Capture the cell that displays the provided text and extract its (x, y) central coordinate. 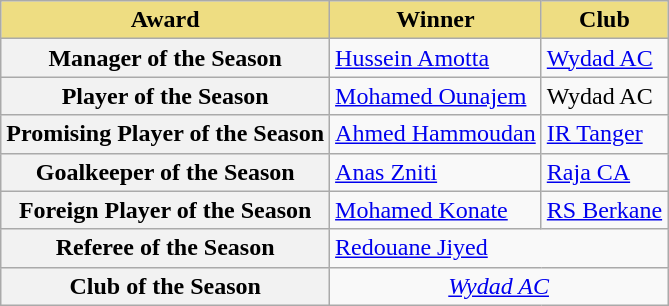
Hussein Amotta (436, 58)
Foreign Player of the Season (166, 210)
Ahmed Hammoudan (436, 134)
Redouane Jiyed (499, 248)
Mohamed Konate (436, 210)
IR Tanger (604, 134)
Club (604, 20)
Club of the Season (166, 286)
Manager of the Season (166, 58)
Award (166, 20)
Referee of the Season (166, 248)
Mohamed Ounajem (436, 96)
RS Berkane (604, 210)
Player of the Season (166, 96)
Goalkeeper of the Season (166, 172)
Promising Player of the Season (166, 134)
Raja CA (604, 172)
Winner (436, 20)
Anas Zniti (436, 172)
